Identify which cell holds the provided text, then report its (X, Y) central coordinate. 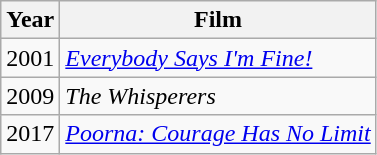
Everybody Says I'm Fine! (218, 58)
The Whisperers (218, 96)
Year (30, 20)
2017 (30, 134)
Film (218, 20)
2001 (30, 58)
Poorna: Courage Has No Limit (218, 134)
2009 (30, 96)
